Scan for the cell matching the given text and deliver its (x, y) coordinate at center. 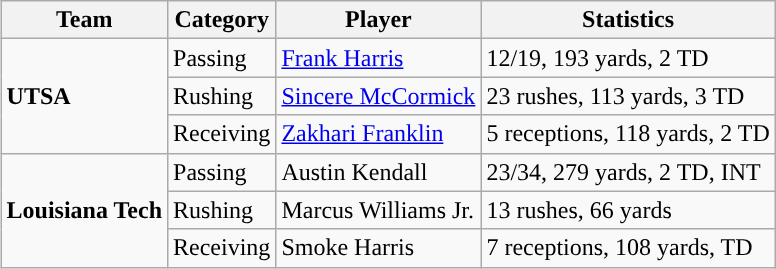
12/19, 193 yards, 2 TD (628, 58)
Category (222, 20)
7 receptions, 108 yards, TD (628, 248)
Team (84, 20)
Statistics (628, 20)
Marcus Williams Jr. (378, 210)
Austin Kendall (378, 172)
Zakhari Franklin (378, 134)
5 receptions, 118 yards, 2 TD (628, 134)
Sincere McCormick (378, 96)
23/34, 279 yards, 2 TD, INT (628, 172)
13 rushes, 66 yards (628, 210)
Louisiana Tech (84, 210)
Smoke Harris (378, 248)
Player (378, 20)
23 rushes, 113 yards, 3 TD (628, 96)
Frank Harris (378, 58)
UTSA (84, 96)
